For the text-containing cell, return its midpoint in (x, y) coordinate format. 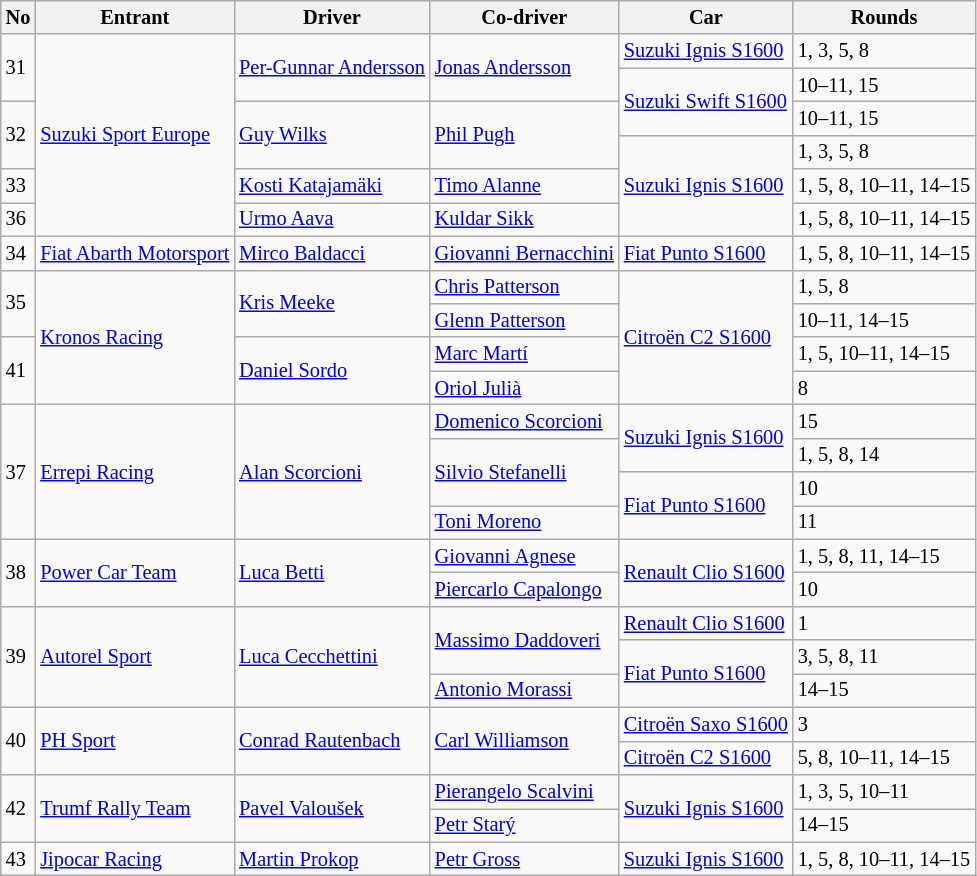
39 (18, 656)
No (18, 17)
3 (884, 724)
Autorel Sport (134, 656)
41 (18, 370)
Carl Williamson (524, 740)
PH Sport (134, 740)
1 (884, 623)
Entrant (134, 17)
1, 5, 10–11, 14–15 (884, 354)
Car (706, 17)
Mirco Baldacci (332, 253)
Domenico Scorcioni (524, 421)
Errepi Racing (134, 472)
3, 5, 8, 11 (884, 657)
Fiat Abarth Motorsport (134, 253)
Martin Prokop (332, 859)
Antonio Morassi (524, 690)
Alan Scorcioni (332, 472)
36 (18, 219)
1, 5, 8, 11, 14–15 (884, 556)
Driver (332, 17)
Jipocar Racing (134, 859)
Petr Gross (524, 859)
Luca Betti (332, 572)
Glenn Patterson (524, 320)
Massimo Daddoveri (524, 640)
11 (884, 522)
Urmo Aava (332, 219)
Co-driver (524, 17)
34 (18, 253)
Suzuki Swift S1600 (706, 102)
Phil Pugh (524, 134)
Petr Starý (524, 825)
1, 5, 8, 14 (884, 455)
Citroën Saxo S1600 (706, 724)
31 (18, 68)
Luca Cecchettini (332, 656)
38 (18, 572)
Daniel Sordo (332, 370)
Silvio Stefanelli (524, 472)
Power Car Team (134, 572)
1, 3, 5, 10–11 (884, 791)
33 (18, 186)
Toni Moreno (524, 522)
15 (884, 421)
43 (18, 859)
1, 5, 8 (884, 287)
Trumf Rally Team (134, 808)
10–11, 14–15 (884, 320)
Guy Wilks (332, 134)
Jonas Andersson (524, 68)
37 (18, 472)
Rounds (884, 17)
Chris Patterson (524, 287)
Giovanni Bernacchini (524, 253)
42 (18, 808)
Kuldar Sikk (524, 219)
32 (18, 134)
8 (884, 388)
Kris Meeke (332, 304)
Kosti Katajamäki (332, 186)
Giovanni Agnese (524, 556)
Piercarlo Capalongo (524, 589)
35 (18, 304)
40 (18, 740)
Kronos Racing (134, 338)
Pavel Valoušek (332, 808)
Conrad Rautenbach (332, 740)
Oriol Julià (524, 388)
5, 8, 10–11, 14–15 (884, 758)
Marc Martí (524, 354)
Pierangelo Scalvini (524, 791)
Timo Alanne (524, 186)
Per-Gunnar Andersson (332, 68)
Suzuki Sport Europe (134, 135)
